Scan for the cell matching the given text and deliver its [X, Y] coordinate at center. 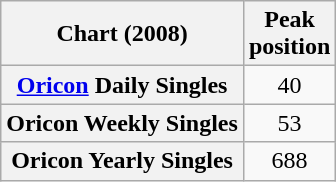
53 [289, 123]
Oricon Yearly Singles [122, 161]
Chart (2008) [122, 34]
688 [289, 161]
Oricon Weekly Singles [122, 123]
40 [289, 85]
Peakposition [289, 34]
Oricon Daily Singles [122, 85]
